Locate the cell with the specified text and output its [x, y] center coordinate. 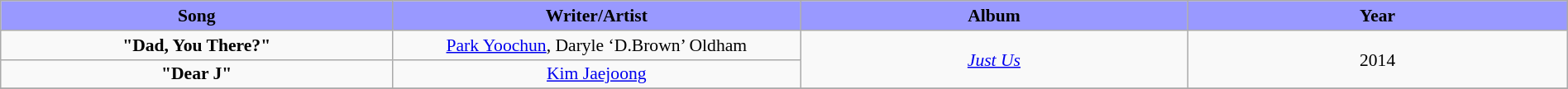
Song [197, 16]
"Dear J" [197, 74]
Just Us [994, 59]
Album [994, 16]
Park Yoochun, Daryle ‘D.Brown’ Oldham [597, 44]
Year [1378, 16]
Writer/Artist [597, 16]
"Dad, You There?" [197, 44]
Kim Jaejoong [597, 74]
2014 [1378, 59]
